Search for the cell housing the specified text and yield its [x, y] center coordinate. 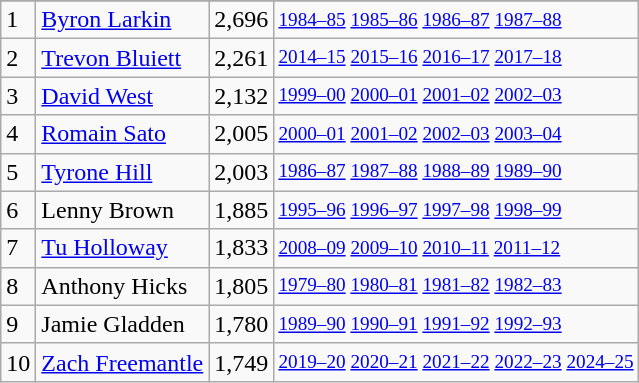
2,261 [242, 58]
10 [18, 362]
1,805 [242, 286]
1984–85 1985–86 1986–87 1987–88 [456, 20]
1989–90 1990–91 1991–92 1992–93 [456, 324]
2 [18, 58]
2,003 [242, 172]
6 [18, 210]
3 [18, 96]
1995–96 1996–97 1997–98 1998–99 [456, 210]
David West [122, 96]
1,749 [242, 362]
4 [18, 134]
Tu Holloway [122, 248]
2008–09 2009–10 2010–11 2011–12 [456, 248]
1,833 [242, 248]
Lenny Brown [122, 210]
2,696 [242, 20]
1,885 [242, 210]
1999–00 2000–01 2001–02 2002–03 [456, 96]
2014–15 2015–16 2016–17 2017–18 [456, 58]
7 [18, 248]
Jamie Gladden [122, 324]
1979–80 1980–81 1981–82 1982–83 [456, 286]
2019–20 2020–21 2021–22 2022–23 2024–25 [456, 362]
Byron Larkin [122, 20]
Tyrone Hill [122, 172]
2000–01 2001–02 2002–03 2003–04 [456, 134]
Anthony Hicks [122, 286]
Zach Freemantle [122, 362]
9 [18, 324]
8 [18, 286]
5 [18, 172]
Romain Sato [122, 134]
2,005 [242, 134]
2,132 [242, 96]
1 [18, 20]
1986–87 1987–88 1988–89 1989–90 [456, 172]
Trevon Bluiett [122, 58]
1,780 [242, 324]
